From the cell containing the given text, extract its center point as [X, Y] coordinate. 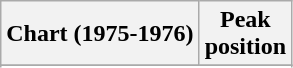
Chart (1975-1976) [100, 34]
Peakposition [245, 34]
